Identify which cell holds the provided text, then report its [x, y] central coordinate. 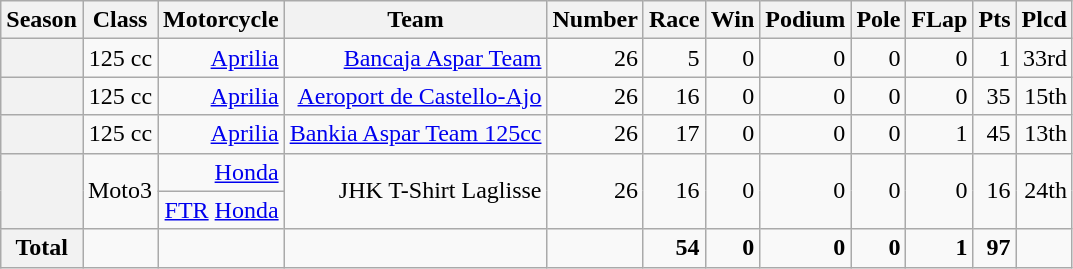
Class [120, 20]
Pts [994, 20]
Aeroport de Castello-Ajo [416, 96]
35 [994, 96]
17 [674, 134]
Podium [806, 20]
Number [595, 20]
Win [732, 20]
Team [416, 20]
5 [674, 58]
13th [1044, 134]
45 [994, 134]
Honda [222, 172]
Pole [878, 20]
54 [674, 248]
Motorcycle [222, 20]
Bancaja Aspar Team [416, 58]
24th [1044, 191]
97 [994, 248]
Total [42, 248]
FLap [940, 20]
Season [42, 20]
FTR Honda [222, 210]
Bankia Aspar Team 125cc [416, 134]
15th [1044, 96]
Plcd [1044, 20]
Moto3 [120, 191]
Race [674, 20]
JHK T-Shirt Laglisse [416, 191]
33rd [1044, 58]
